From the cell containing the given text, extract its center point as (x, y) coordinate. 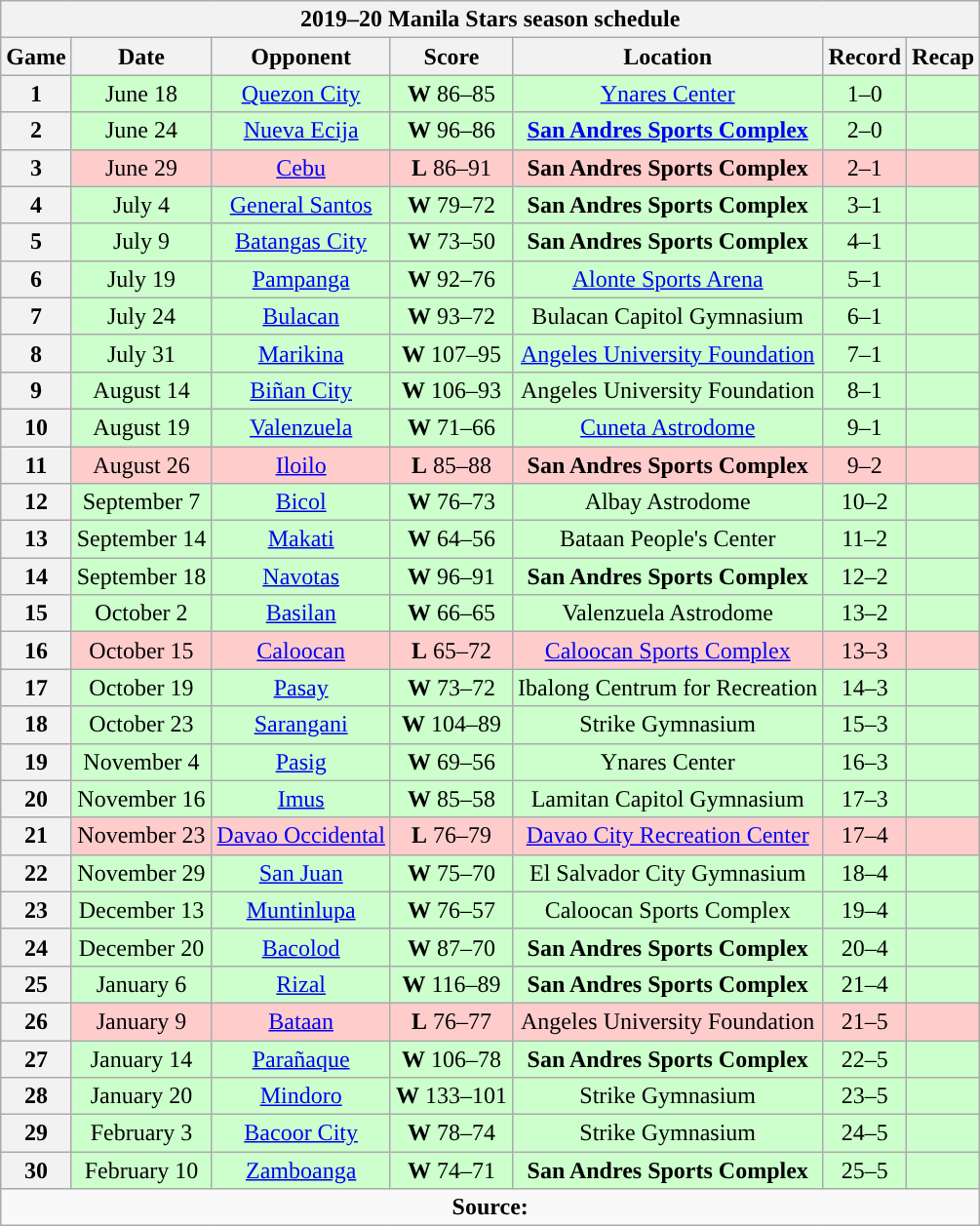
15–3 (865, 725)
Bataan (301, 1021)
June 18 (141, 94)
21–5 (865, 1021)
Muntinlupa (301, 910)
W 73–50 (451, 242)
Alonte Sports Arena (668, 279)
L 76–77 (451, 1021)
2 (36, 131)
W 92–76 (451, 279)
W 116–89 (451, 984)
28 (36, 1096)
6 (36, 279)
14 (36, 576)
9–1 (865, 427)
30 (36, 1170)
W 69–56 (451, 762)
Bicol (301, 502)
W 71–66 (451, 427)
W 66–65 (451, 613)
Makati (301, 539)
Parañaque (301, 1058)
13 (36, 539)
1–0 (865, 94)
January 20 (141, 1096)
4–1 (865, 242)
25–5 (865, 1170)
Bacoor City (301, 1133)
20–4 (865, 947)
5–1 (865, 279)
W 106–93 (451, 390)
Batangas City (301, 242)
L 76–79 (451, 836)
Bataan People's Center (668, 539)
3 (36, 168)
2019–20 Manila Stars season schedule (490, 20)
Record (865, 57)
Davao City Recreation Center (668, 836)
June 29 (141, 168)
W 79–72 (451, 205)
August 14 (141, 390)
February 3 (141, 1133)
September 7 (141, 502)
9–2 (865, 465)
29 (36, 1133)
July 19 (141, 279)
July 24 (141, 316)
W 73–72 (451, 688)
Date (141, 57)
October 19 (141, 688)
August 26 (141, 465)
15 (36, 613)
W 86–85 (451, 94)
November 16 (141, 799)
21 (36, 836)
10–2 (865, 502)
W 133–101 (451, 1096)
Lamitan Capitol Gymnasium (668, 799)
13–2 (865, 613)
W 78–74 (451, 1133)
Location (668, 57)
17–3 (865, 799)
18 (36, 725)
November 4 (141, 762)
November 29 (141, 873)
16 (36, 651)
14–3 (865, 688)
January 14 (141, 1058)
Opponent (301, 57)
Caloocan (301, 651)
October 15 (141, 651)
January 6 (141, 984)
Pasay (301, 688)
Valenzuela (301, 427)
23–5 (865, 1096)
W 74–71 (451, 1170)
8 (36, 353)
Bacolod (301, 947)
27 (36, 1058)
10 (36, 427)
Quezon City (301, 94)
W 96–86 (451, 131)
26 (36, 1021)
18–4 (865, 873)
19 (36, 762)
Imus (301, 799)
W 106–78 (451, 1058)
Pampanga (301, 279)
Sarangani (301, 725)
23 (36, 910)
Marikina (301, 353)
5 (36, 242)
August 19 (141, 427)
7 (36, 316)
20 (36, 799)
19–4 (865, 910)
2–1 (865, 168)
July 9 (141, 242)
Pasig (301, 762)
December 13 (141, 910)
October 23 (141, 725)
1 (36, 94)
9 (36, 390)
W 85–58 (451, 799)
W 96–91 (451, 576)
June 24 (141, 131)
L 85–88 (451, 465)
September 14 (141, 539)
12 (36, 502)
December 20 (141, 947)
Davao Occidental (301, 836)
W 76–73 (451, 502)
Cebu (301, 168)
Rizal (301, 984)
22 (36, 873)
21–4 (865, 984)
General Santos (301, 205)
January 9 (141, 1021)
17–4 (865, 836)
July 31 (141, 353)
W 87–70 (451, 947)
Score (451, 57)
Ibalong Centrum for Recreation (668, 688)
L 65–72 (451, 651)
7–1 (865, 353)
Cuneta Astrodome (668, 427)
17 (36, 688)
September 18 (141, 576)
October 2 (141, 613)
Biñan City (301, 390)
16–3 (865, 762)
W 104–89 (451, 725)
Bulacan Capitol Gymnasium (668, 316)
L 86–91 (451, 168)
Game (36, 57)
Iloilo (301, 465)
12–2 (865, 576)
San Juan (301, 873)
Nueva Ecija (301, 131)
13–3 (865, 651)
July 4 (141, 205)
Basilan (301, 613)
Source: (490, 1207)
11 (36, 465)
November 23 (141, 836)
22–5 (865, 1058)
W 107–95 (451, 353)
Bulacan (301, 316)
W 76–57 (451, 910)
4 (36, 205)
24–5 (865, 1133)
Navotas (301, 576)
Valenzuela Astrodome (668, 613)
25 (36, 984)
W 93–72 (451, 316)
11–2 (865, 539)
W 75–70 (451, 873)
24 (36, 947)
8–1 (865, 390)
2–0 (865, 131)
3–1 (865, 205)
El Salvador City Gymnasium (668, 873)
W 64–56 (451, 539)
Recap (944, 57)
6–1 (865, 316)
Albay Astrodome (668, 502)
Mindoro (301, 1096)
Zamboanga (301, 1170)
February 10 (141, 1170)
